Output the [x, y] coordinate of the center of the cell containing the given text.  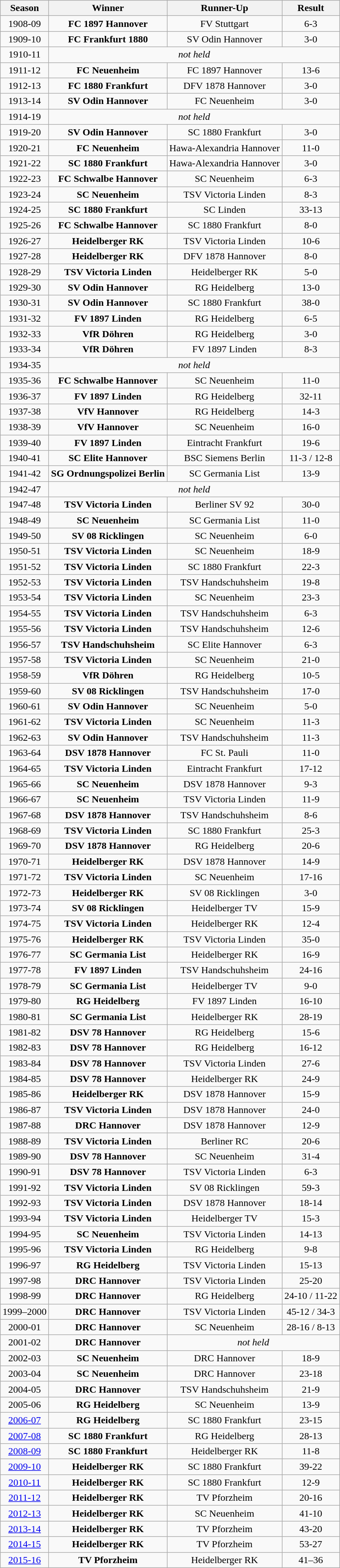
1970-71 [24, 861]
1952-53 [24, 582]
41–36 [311, 1560]
15-13 [311, 1265]
1981-82 [24, 1032]
1995-96 [24, 1250]
1956-57 [24, 644]
28-19 [311, 1017]
2001-02 [24, 1343]
12-6 [311, 629]
1969-70 [24, 846]
1921-22 [24, 163]
1936-37 [24, 396]
14-13 [311, 1234]
2000-01 [24, 1327]
17-12 [311, 769]
1950-51 [24, 551]
1968-69 [24, 830]
Berliner RC [225, 1141]
1991-92 [24, 1188]
1996-97 [24, 1265]
39-22 [311, 1467]
59-3 [311, 1188]
41-10 [311, 1513]
16-0 [311, 427]
Season [24, 8]
25-20 [311, 1281]
2014-15 [24, 1544]
1983-84 [24, 1063]
23-18 [311, 1374]
FC 1880 Frankfurt [108, 86]
1914-19 [24, 117]
12-4 [311, 923]
1931-32 [24, 318]
1958-59 [24, 675]
1988-89 [24, 1141]
FC St. Pauli [225, 753]
16-9 [311, 955]
16-10 [311, 1001]
1927-28 [24, 256]
1922-23 [24, 179]
1924-25 [24, 210]
11-9 [311, 799]
1962-63 [24, 738]
1987-88 [24, 1125]
1959-60 [24, 691]
1999–2000 [24, 1312]
1964-65 [24, 769]
24-10 / 11-22 [311, 1296]
1977-78 [24, 970]
2006-07 [24, 1420]
2011-12 [24, 1498]
1979-80 [24, 1001]
1998-99 [24, 1296]
10-6 [311, 241]
9-8 [311, 1250]
1951-52 [24, 567]
11-8 [311, 1451]
1972-73 [24, 892]
32-11 [311, 396]
2013-14 [24, 1529]
1997-98 [24, 1281]
2007-08 [24, 1435]
1932-33 [24, 334]
35-0 [311, 939]
2008-09 [24, 1451]
13-0 [311, 287]
1961-62 [24, 722]
1989-90 [24, 1156]
1955-56 [24, 629]
1929-30 [24, 287]
1919-20 [24, 132]
1980-81 [24, 1017]
SG Ordnungspolizei Berlin [108, 474]
24-0 [311, 1110]
1942-47 [24, 489]
1965-66 [24, 784]
11-3 / 12-8 [311, 458]
FC Frankfurt 1880 [108, 39]
1949-50 [24, 536]
23-15 [311, 1420]
1909-10 [24, 39]
1923-24 [24, 194]
9-3 [311, 784]
SC Linden [225, 210]
18-14 [311, 1203]
21-0 [311, 660]
FV Stuttgart [225, 24]
1978-79 [24, 986]
2003-04 [24, 1374]
1908-09 [24, 24]
31-4 [311, 1156]
1934-35 [24, 365]
1986-87 [24, 1110]
1963-64 [24, 753]
1948-49 [24, 520]
20-16 [311, 1498]
1939-40 [24, 442]
Result [311, 8]
2005-06 [24, 1405]
1954-55 [24, 613]
33-13 [311, 210]
2004-05 [24, 1389]
1971-72 [24, 877]
1928-29 [24, 272]
Runner-Up [225, 8]
1960-61 [24, 707]
1935-36 [24, 380]
1925-26 [24, 225]
6-5 [311, 318]
14-3 [311, 411]
38-0 [311, 303]
19-8 [311, 582]
30-0 [311, 505]
1947-48 [24, 505]
25-3 [311, 830]
1985-86 [24, 1094]
15-6 [311, 1032]
2009-10 [24, 1467]
9-0 [311, 986]
1933-34 [24, 349]
Berliner SV 92 [225, 505]
17-0 [311, 691]
1910-11 [24, 55]
2015-16 [24, 1560]
1941-42 [24, 474]
1913-14 [24, 101]
1920-21 [24, 148]
15-3 [311, 1219]
1984-85 [24, 1079]
1966-67 [24, 799]
1976-77 [24, 955]
1992-93 [24, 1203]
1911-12 [24, 70]
2002-03 [24, 1358]
1967-68 [24, 815]
1974-75 [24, 923]
1912-13 [24, 86]
28-16 / 8-13 [311, 1327]
27-6 [311, 1063]
Winner [108, 8]
1953-54 [24, 598]
1975-76 [24, 939]
21-9 [311, 1389]
1957-58 [24, 660]
23-3 [311, 598]
1982-83 [24, 1048]
16-12 [311, 1048]
1990-91 [24, 1172]
6-0 [311, 536]
1937-38 [24, 411]
53-27 [311, 1544]
24-9 [311, 1079]
2010-11 [24, 1482]
17-16 [311, 877]
22-3 [311, 567]
1926-27 [24, 241]
43-20 [311, 1529]
BSC Siemens Berlin [225, 458]
13-6 [311, 70]
10-5 [311, 675]
1973-74 [24, 908]
1940-41 [24, 458]
1993-94 [24, 1219]
19-6 [311, 442]
28-13 [311, 1435]
14-9 [311, 861]
8-6 [311, 815]
45-12 / 34-3 [311, 1312]
1930-31 [24, 303]
2012-13 [24, 1513]
1994-95 [24, 1234]
1938-39 [24, 427]
24-16 [311, 970]
